Search for the cell housing the specified text and yield its [X, Y] center coordinate. 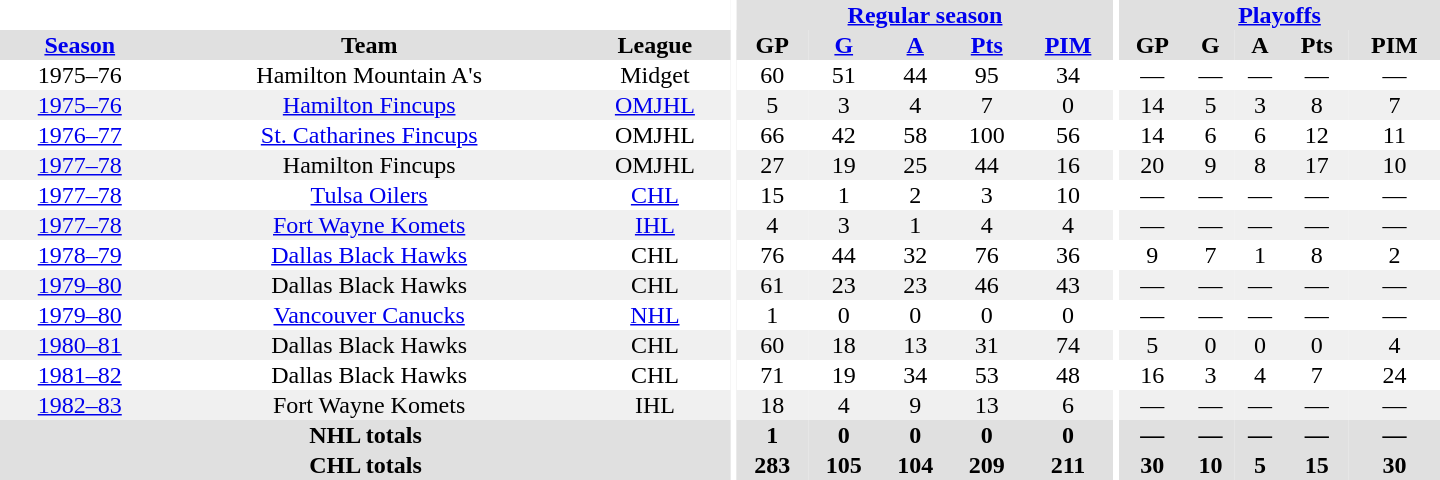
Team [370, 45]
66 [772, 135]
100 [987, 135]
74 [1068, 345]
CHL totals [366, 465]
71 [772, 375]
NHL totals [366, 435]
42 [844, 135]
104 [915, 465]
St. Catharines Fincups [370, 135]
61 [772, 285]
Midget [655, 75]
43 [1068, 285]
1976–77 [80, 135]
Vancouver Canucks [370, 315]
Season [80, 45]
32 [915, 255]
31 [987, 345]
27 [772, 165]
25 [915, 165]
36 [1068, 255]
56 [1068, 135]
1981–82 [80, 375]
209 [987, 465]
51 [844, 75]
12 [1317, 135]
Playoffs [1280, 15]
NHL [655, 315]
283 [772, 465]
48 [1068, 375]
1980–81 [80, 345]
League [655, 45]
46 [987, 285]
211 [1068, 465]
105 [844, 465]
95 [987, 75]
1978–79 [80, 255]
Hamilton Mountain A's [370, 75]
58 [915, 135]
1982–83 [80, 405]
17 [1317, 165]
24 [1394, 375]
Tulsa Oilers [370, 195]
Regular season [924, 15]
11 [1394, 135]
20 [1152, 165]
53 [987, 375]
